Determine the [X, Y] coordinate at the center of the cell enclosing the given text.  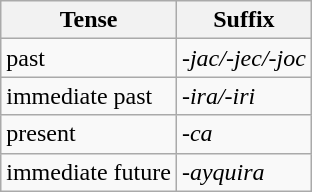
Suffix [244, 20]
past [89, 58]
-ira/-iri [244, 96]
immediate past [89, 96]
-jac/-jec/-joc [244, 58]
Tense [89, 20]
-ayquira [244, 172]
-ca [244, 134]
present [89, 134]
immediate future [89, 172]
